Provide the (x, y) coordinate of the cell's center where the given text is located.  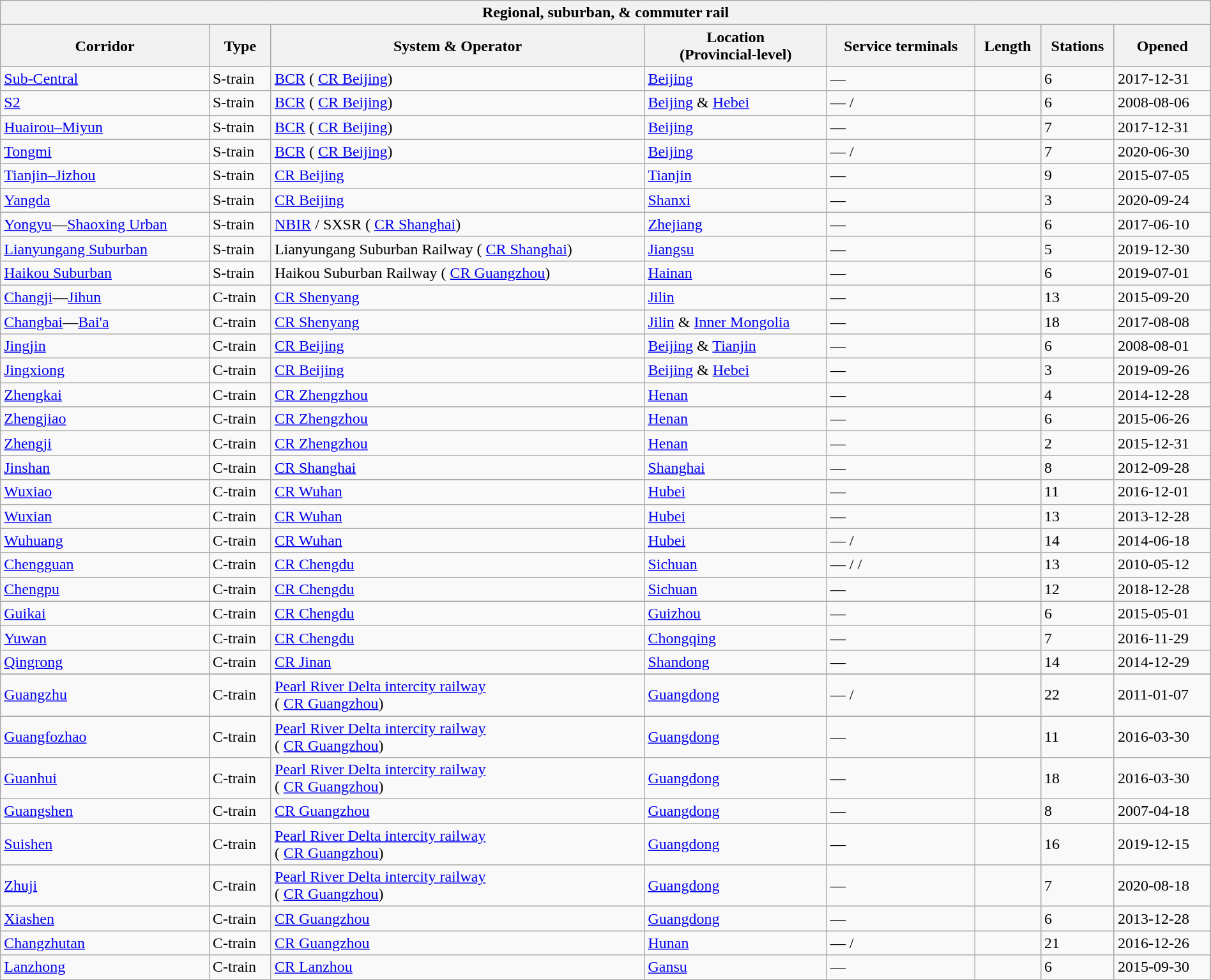
2019-12-30 (1162, 249)
Beijing & Tianjin (736, 346)
2019-09-26 (1162, 371)
Zhengkai (105, 395)
Hunan (736, 943)
2015-09-20 (1162, 297)
2012-09-28 (1162, 468)
Zhengji (105, 443)
2020-08-18 (1162, 885)
2020-09-24 (1162, 200)
Haikou Suburban Railway ( CR Guangzhou) (457, 273)
Guangfozhao (105, 736)
Zhuji (105, 885)
Guangshen (105, 811)
2018-12-28 (1162, 589)
2008-08-01 (1162, 346)
Service terminals (901, 46)
Zhejiang (736, 224)
2007-04-18 (1162, 811)
2019-12-15 (1162, 845)
Wuxiao (105, 492)
Gansu (736, 967)
S2 (105, 103)
2014-06-18 (1162, 540)
Jilin & Inner Mongolia (736, 321)
Shanxi (736, 200)
NBIR / SXSR ( CR Shanghai) (457, 224)
Guizhou (736, 613)
4 (1078, 395)
Regional, suburban, & commuter rail (605, 13)
Jilin (736, 297)
16 (1078, 845)
21 (1078, 943)
Changzhutan (105, 943)
Shanghai (736, 468)
Xiashen (105, 919)
2 (1078, 443)
Shandong (736, 662)
Stations (1078, 46)
5 (1078, 249)
2014-12-29 (1162, 662)
22 (1078, 695)
CR Jinan (457, 662)
Yongyu—Shaoxing Urban (105, 224)
2015-05-01 (1162, 613)
2015-12-31 (1162, 443)
Jiangsu (736, 249)
Haikou Suburban (105, 273)
Lianyungang Suburban Railway ( CR Shanghai) (457, 249)
Lianyungang Suburban (105, 249)
Length (1008, 46)
2019-07-01 (1162, 273)
Zhengjiao (105, 419)
Guikai (105, 613)
2011-01-07 (1162, 695)
Changji—Jihun (105, 297)
Jinshan (105, 468)
Hainan (736, 273)
2015-07-05 (1162, 176)
2015-06-26 (1162, 419)
Wuhuang (105, 540)
Yuwan (105, 638)
Opened (1162, 46)
Qingrong (105, 662)
Guangzhu (105, 695)
Location(Provincial-level) (736, 46)
Yangda (105, 200)
2017-08-08 (1162, 321)
Huairou–Miyun (105, 127)
2014-12-28 (1162, 395)
9 (1078, 176)
Suishen (105, 845)
2010-05-12 (1162, 565)
2008-08-06 (1162, 103)
Changbai—Bai'a (105, 321)
CR Lanzhou (457, 967)
CR Shanghai (457, 468)
— / / (901, 565)
2016-12-01 (1162, 492)
Jingjin (105, 346)
Chongqing (736, 638)
Tianjin–Jizhou (105, 176)
Sub-Central (105, 79)
2015-09-30 (1162, 967)
System & Operator (457, 46)
Tongmi (105, 151)
Tianjin (736, 176)
12 (1078, 589)
Lanzhong (105, 967)
Type (240, 46)
2017-06-10 (1162, 224)
2016-11-29 (1162, 638)
Wuxian (105, 516)
Chengpu (105, 589)
2020-06-30 (1162, 151)
Corridor (105, 46)
Chengguan (105, 565)
Jingxiong (105, 371)
2016-12-26 (1162, 943)
Guanhui (105, 778)
